Capture the cell that displays the provided text and extract its [X, Y] central coordinate. 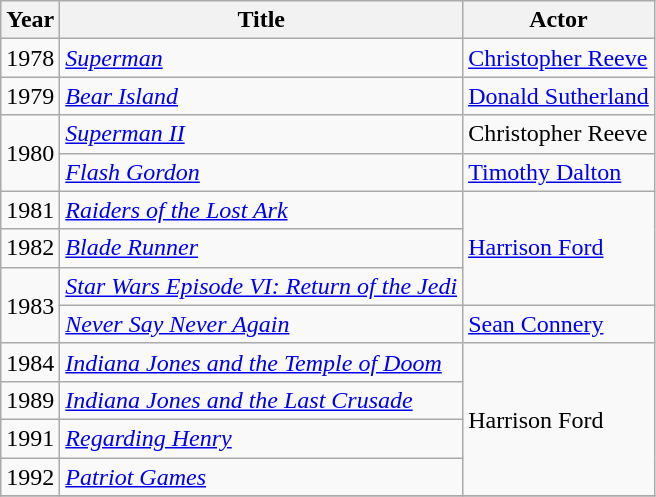
1984 [30, 362]
Donald Sutherland [559, 96]
Year [30, 20]
1989 [30, 400]
Star Wars Episode VI: Return of the Jedi [262, 286]
1978 [30, 58]
1980 [30, 153]
Title [262, 20]
Timothy Dalton [559, 172]
Sean Connery [559, 324]
Bear Island [262, 96]
Superman II [262, 134]
Indiana Jones and the Temple of Doom [262, 362]
1983 [30, 305]
Superman [262, 58]
Flash Gordon [262, 172]
Never Say Never Again [262, 324]
1981 [30, 210]
Indiana Jones and the Last Crusade [262, 400]
Raiders of the Lost Ark [262, 210]
1992 [30, 477]
Patriot Games [262, 477]
Regarding Henry [262, 438]
1991 [30, 438]
1982 [30, 248]
Actor [559, 20]
Blade Runner [262, 248]
1979 [30, 96]
